Locate the cell with the specified text and output its [X, Y] center coordinate. 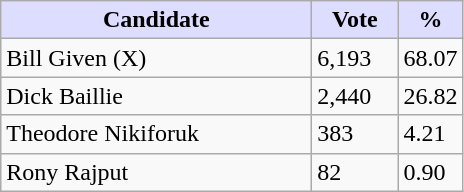
Bill Given (X) [156, 58]
Candidate [156, 20]
4.21 [430, 134]
26.82 [430, 96]
Dick Baillie [156, 96]
Rony Rajput [156, 172]
Vote [355, 20]
Theodore Nikiforuk [156, 134]
0.90 [430, 172]
6,193 [355, 58]
383 [355, 134]
2,440 [355, 96]
82 [355, 172]
% [430, 20]
68.07 [430, 58]
